Return (X, Y) of the center of cell containing provided text 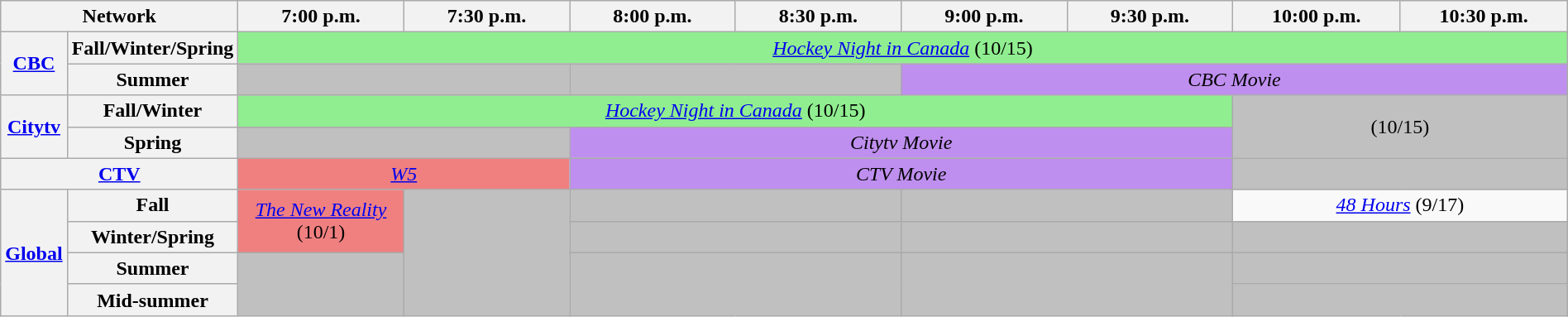
Network (119, 17)
48 Hours (9/17) (1401, 205)
8:00 p.m. (653, 17)
Fall/Winter/Spring (152, 48)
Fall (152, 205)
7:30 p.m. (486, 17)
CBC (34, 64)
Citytv (34, 127)
CTV (119, 174)
9:00 p.m. (984, 17)
7:00 p.m. (321, 17)
Fall/Winter (152, 111)
10:00 p.m. (1317, 17)
(10/15) (1401, 127)
Mid-summer (152, 300)
Winter/Spring (152, 237)
8:30 p.m. (818, 17)
CBC Movie (1235, 79)
Spring (152, 142)
CTV Movie (901, 174)
Citytv Movie (901, 142)
W5 (404, 174)
10:30 p.m. (1484, 17)
The New Reality (10/1) (321, 221)
9:30 p.m. (1150, 17)
Global (34, 252)
